For the text-containing cell, return its midpoint in (X, Y) coordinate format. 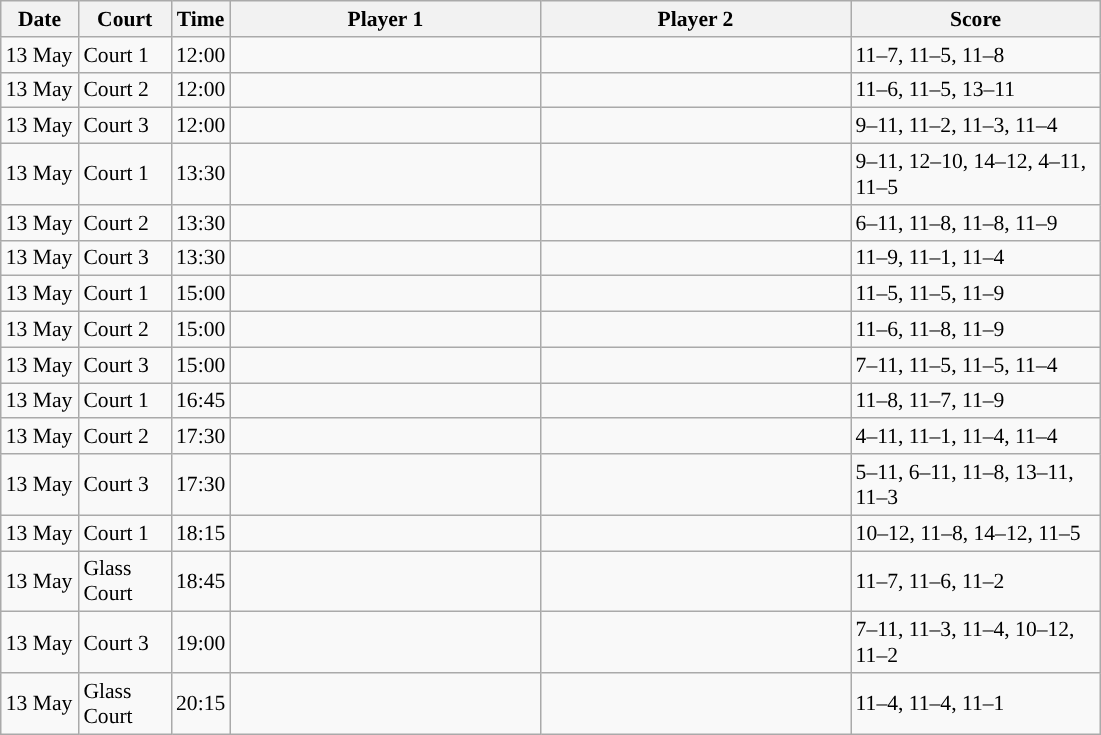
5–11, 6–11, 11–8, 13–11, 11–3 (976, 484)
9–11, 11–2, 11–3, 11–4 (976, 126)
11–7, 11–6, 11–2 (976, 582)
6–11, 11–8, 11–8, 11–9 (976, 223)
10–12, 11–8, 14–12, 11–5 (976, 533)
11–5, 11–5, 11–9 (976, 294)
4–11, 11–1, 11–4, 11–4 (976, 437)
Time (200, 19)
Player 1 (385, 19)
7–11, 11–3, 11–4, 10–12, 11–2 (976, 642)
Score (976, 19)
11–7, 11–5, 11–8 (976, 55)
Date (40, 19)
16:45 (200, 401)
11–9, 11–1, 11–4 (976, 258)
11–4, 11–4, 11–1 (976, 704)
Court (124, 19)
19:00 (200, 642)
7–11, 11–5, 11–5, 11–4 (976, 365)
18:15 (200, 533)
11–6, 11–8, 11–9 (976, 330)
9–11, 12–10, 14–12, 4–11, 11–5 (976, 174)
11–6, 11–5, 13–11 (976, 90)
Player 2 (695, 19)
11–8, 11–7, 11–9 (976, 401)
18:45 (200, 582)
20:15 (200, 704)
